For the text-containing cell, return its midpoint in (x, y) coordinate format. 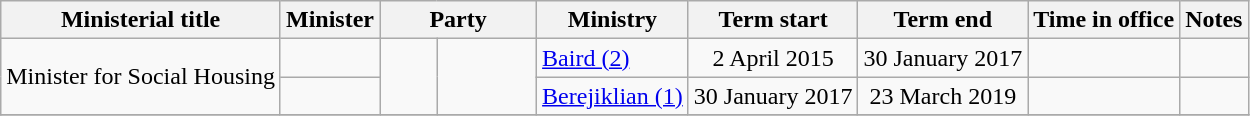
Party (458, 20)
Berejiklian (1) (613, 96)
Baird (2) (613, 58)
Term start (773, 20)
Minister (330, 20)
2 April 2015 (773, 58)
23 March 2019 (943, 96)
Notes (1214, 20)
Ministerial title (141, 20)
Minister for Social Housing (141, 77)
Term end (943, 20)
Time in office (1104, 20)
Ministry (613, 20)
